Find where the given text appears and provide that cell's center as (x, y) coordinate. 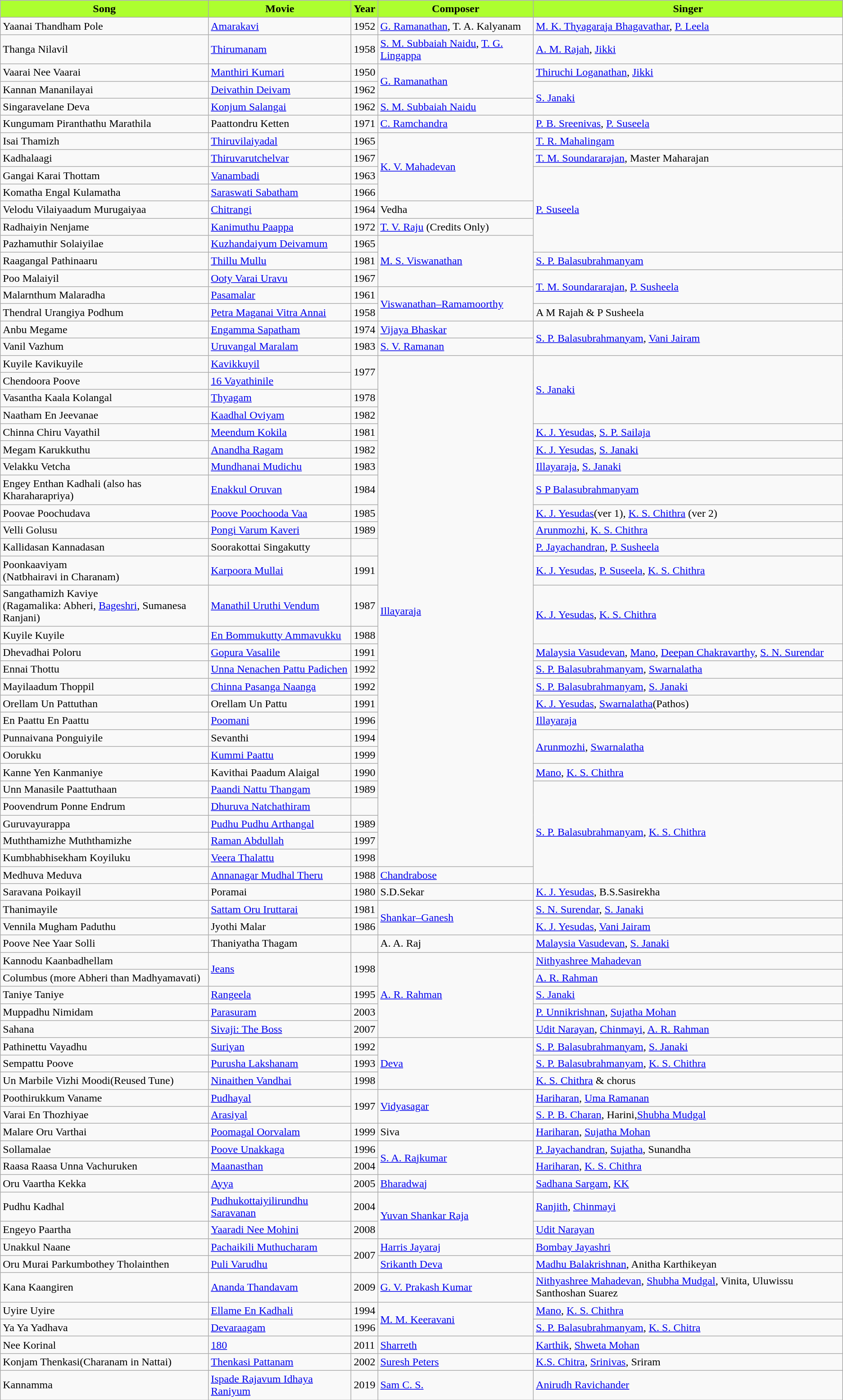
Pongi Varum Kaveri (280, 530)
Pudhukottaiyilirundhu Saravanan (280, 1206)
Chandrabose (456, 875)
Sam C. S. (456, 1385)
Kuyile Kavikuyile (104, 364)
Petra Maganai Vitra Annai (280, 312)
Gopura Vasalile (280, 652)
16 Vayathinile (280, 381)
Rangeela (280, 995)
Vanambadi (280, 175)
Oru Vaartha Kekka (104, 1183)
Thaniyatha Thagam (280, 944)
Saravana Poikayil (104, 892)
Manthiri Kumari (280, 72)
Poo Malaiyil (104, 278)
2008 (365, 1230)
Pudhu Pudhu Arthangal (280, 823)
Uruvangal Maralam (280, 347)
Soorakottai Singakutty (280, 547)
Composer (456, 9)
Ya Ya Yadhava (104, 1328)
T. M. Soundararajan, Master Maharajan (688, 158)
Chinna Chiru Vayathil (104, 432)
1964 (365, 209)
K. S. Chithra & chorus (688, 1080)
Vanil Vazhum (104, 347)
G. V. Prakash Kumar (456, 1287)
Singaravelane Deva (104, 107)
Kuzhandaiyum Deivamum (280, 244)
Pasamalar (280, 295)
S. A. Rajkumar (456, 1158)
C. Ramchandra (456, 124)
K. J. Yesudas, Swarnalatha(Pathos) (688, 704)
Orellam Un Pattuthan (104, 704)
Poonkaaviyam(Natbhairavi in Charanam) (104, 571)
Yaaradi Nee Mohini (280, 1230)
P. Unnikrishnan, Sujatha Mohan (688, 1012)
En Bommukutty Ammavukku (280, 635)
Vaarai Nee Vaarai (104, 72)
Poove Poochooda Vaa (280, 513)
S. P. Balasubrahmanyam, Swarnalatha (688, 669)
S P Balasubrahmanyam (688, 490)
2005 (365, 1183)
Karthik, Shweta Mohan (688, 1345)
Raasa Raasa Unna Vachuruken (104, 1166)
1974 (365, 330)
A M Rajah & P Susheela (688, 312)
Kavithai Paadum Alaigal (280, 772)
Kavikkuyil (280, 364)
Nithyashree Mahadevan, Shubha Mudgal, Vinita, Uluwissu Santhoshan Suarez (688, 1287)
Harris Jayaraj (456, 1247)
En Paattu En Paattu (104, 721)
Pudhayal (280, 1098)
Kadhalaagi (104, 158)
1950 (365, 72)
Anandha Ragam (280, 449)
Jyothi Malar (280, 926)
1952 (365, 26)
Punnaivana Ponguiyile (104, 738)
Taniye Taniye (104, 995)
Chendoora Poove (104, 381)
Sharreth (456, 1345)
Hariharan, Sujatha Mohan (688, 1132)
Poove Nee Yaar Solli (104, 944)
Unakkul Naane (104, 1247)
Annanagar Mudhal Theru (280, 875)
Kannodu Kaanbadhellam (104, 961)
Engeyo Paartha (104, 1230)
Anirudh Ravichander (688, 1385)
1963 (365, 175)
Singer (688, 9)
Thiruchi Loganathan, Jikki (688, 72)
Illayaraja, S. Janaki (688, 466)
S. M. Subbaiah Naidu (456, 107)
1995 (365, 995)
Yaanai Thandham Pole (104, 26)
Song (104, 9)
Kummi Paattu (280, 755)
Ooty Varai Uravu (280, 278)
Ananda Thandavam (280, 1287)
2003 (365, 1012)
Varai En Thozhiyae (104, 1115)
Sangathamizh Kaviye(Ragamalika: Abheri, Bageshri, Sumanesa Ranjani) (104, 606)
Thendral Urangiya Podhum (104, 312)
Ranjith, Chinmayi (688, 1206)
S. P. Balasubrahmanyam, K. S. Chitra (688, 1328)
Sadhana Sargam, KK (688, 1183)
Amarakavi (280, 26)
Raman Abdullah (280, 841)
Ayya (280, 1183)
Dhuruva Natchathiram (280, 806)
Siva (456, 1132)
Megam Karukkuthu (104, 449)
Poovendrum Ponne Endrum (104, 806)
Kungumam Piranthathu Marathila (104, 124)
Thirumanam (280, 50)
S.D.Sekar (456, 892)
Poomani (280, 721)
Pachaikili Muthucharam (280, 1247)
Puli Varudhu (280, 1264)
Yuvan Shankar Raja (456, 1215)
Deivathin Deivam (280, 90)
Un Marbile Vizhi Moodi(Reused Tune) (104, 1080)
Manathil Uruthi Vendum (280, 606)
Anbu Megame (104, 330)
Gangai Karai Thottam (104, 175)
Paandi Nattu Thangam (280, 789)
Velli Golusu (104, 530)
Thillu Mullu (280, 261)
Nithyashree Mahadevan (688, 961)
Ispade Rajavum Idhaya Raniyum (280, 1385)
Purusha Lakshanam (280, 1063)
1993 (365, 1063)
1987 (365, 606)
1966 (365, 192)
Thiruvarutchelvar (280, 158)
Srikanth Deva (456, 1264)
Engamma Sapatham (280, 330)
2002 (365, 1362)
Guruvayurappa (104, 823)
Udit Narayan, Chinmayi, A. R. Rahman (688, 1029)
Shankar–Ganesh (456, 918)
Meendum Kokila (280, 432)
Udit Narayan (688, 1230)
K. J. Yesudas(ver 1), K. S. Chithra (ver 2) (688, 513)
K. J. Yesudas, Vani Jairam (688, 926)
Radhaiyin Nenjame (104, 226)
Poovae Poochudava (104, 513)
Vidyasagar (456, 1106)
M. M. Keeravani (456, 1319)
Malaysia Vasudevan, Mano, Deepan Chakravarthy, S. N. Surendar (688, 652)
Hariharan, Uma Ramanan (688, 1098)
1990 (365, 772)
Komatha Engal Kulamatha (104, 192)
M. K. Thyagaraja Bhagavathar, P. Leela (688, 26)
S. P. Balasubrahmanyam (688, 261)
K. J. Yesudas, S. P. Sailaja (688, 432)
Muppadhu Nimidam (104, 1012)
Ennai Thottu (104, 669)
Mundhanai Mudichu (280, 466)
Paattondru Ketten (280, 124)
K. J. Yesudas, P. Suseela, K. S. Chithra (688, 571)
Engey Enthan Kadhali (also has Kharaharapriya) (104, 490)
Velakku Vetcha (104, 466)
S. P. B. Charan, Harini,Shubha Mudgal (688, 1115)
Columbus (more Abheri than Madhyamavati) (104, 978)
K. J. Yesudas, K. S. Chithra (688, 614)
Konjam Thenkasi(Charanam in Nattai) (104, 1362)
Thyagam (280, 398)
Jeans (280, 969)
P. Jayachandran, Sujatha, Sunandha (688, 1149)
Uyire Uyire (104, 1310)
Parasuram (280, 1012)
Muththamizhe Muththamizhe (104, 841)
Kana Kaangiren (104, 1287)
Bombay Jayashri (688, 1247)
S. N. Surendar, S. Janaki (688, 909)
Arunmozhi, Swarnalatha (688, 746)
Kaadhal Oviyam (280, 415)
Pathinettu Vayadhu (104, 1046)
Year (365, 9)
Chinna Pasanga Naanga (280, 686)
Maanasthan (280, 1166)
Saraswati Sabatham (280, 192)
Velodu Vilaiyaadum Murugaiyaa (104, 209)
1972 (365, 226)
A. A. Raj (456, 944)
Poothirukkum Vaname (104, 1098)
S. V. Ramanan (456, 347)
Unna Nenachen Pattu Padichen (280, 669)
Kannan Mananilayai (104, 90)
Thanimayile (104, 909)
Deva (456, 1063)
1984 (365, 490)
Konjum Salangai (280, 107)
Madhu Balakrishnan, Anitha Karthikeyan (688, 1264)
Malaysia Vasudevan, S. Janaki (688, 944)
K. J. Yesudas, B.S.Sasirekha (688, 892)
P. Suseela (688, 209)
Chitrangi (280, 209)
180 (280, 1345)
Oorukku (104, 755)
Kuyile Kuyile (104, 635)
K.S. Chitra, Srinivas, Sriram (688, 1362)
Orellam Un Pattu (280, 704)
K. V. Mahadevan (456, 167)
Raagangal Pathinaaru (104, 261)
S. P. Balasubrahmanyam, Vani Jairam (688, 338)
Sollamalae (104, 1149)
1980 (365, 892)
Sevanthi (280, 738)
Sivaji: The Boss (280, 1029)
Ellame En Kadhali (280, 1310)
Naatham En Jeevanae (104, 415)
P. B. Sreenivas, P. Suseela (688, 124)
Sahana (104, 1029)
Poove Unakkaga (280, 1149)
Unn Manasile Paattuthaan (104, 789)
Kanne Yen Kanmaniye (104, 772)
Bharadwaj (456, 1183)
Thenkasi Pattanam (280, 1362)
Dhevadhai Poloru (104, 652)
T. M. Soundararajan, P. Susheela (688, 287)
Poramai (280, 892)
Hariharan, K. S. Chithra (688, 1166)
Pudhu Kadhal (104, 1206)
Mayilaadum Thoppil (104, 686)
2011 (365, 1345)
Arasiyal (280, 1115)
Enakkul Oruvan (280, 490)
Isai Thamizh (104, 141)
Malare Oru Varthai (104, 1132)
Sattam Oru Iruttarai (280, 909)
Vasantha Kaala Kolangal (104, 398)
Suresh Peters (456, 1362)
2009 (365, 1287)
Oru Murai Parkumbothey Tholainthen (104, 1264)
T. V. Raju (Credits Only) (456, 226)
Vijaya Bhaskar (456, 330)
M. S. Viswanathan (456, 261)
1977 (365, 372)
Vedha (456, 209)
K. J. Yesudas, S. Janaki (688, 449)
Arunmozhi, K. S. Chithra (688, 530)
G. Ramanathan (456, 81)
G. Ramanathan, T. A. Kalyanam (456, 26)
Kallidasan Kannadasan (104, 547)
Kumbhabhisekham Koyiluku (104, 858)
Karpoora Mullai (280, 571)
P. Jayachandran, P. Susheela (688, 547)
1978 (365, 398)
Malarnthum Malaradha (104, 295)
Nee Korinal (104, 1345)
Sempattu Poove (104, 1063)
1985 (365, 513)
Ninaithen Vandhai (280, 1080)
Thiruvilaiyadal (280, 141)
Vennila Mugham Paduthu (104, 926)
1971 (365, 124)
Kannamma (104, 1385)
Movie (280, 9)
A. M. Rajah, Jikki (688, 50)
Thanga Nilavil (104, 50)
Medhuva Meduva (104, 875)
Devaraagam (280, 1328)
1961 (365, 295)
Poomagal Oorvalam (280, 1132)
2019 (365, 1385)
Suriyan (280, 1046)
Pazhamuthir Solaiyilae (104, 244)
S. M. Subbaiah Naidu, T. G. Lingappa (456, 50)
T. R. Mahalingam (688, 141)
1986 (365, 926)
Viswanathan–Ramamoorthy (456, 304)
Veera Thalattu (280, 858)
Kanimuthu Paappa (280, 226)
